Scan for the cell matching the given text and deliver its (x, y) coordinate at center. 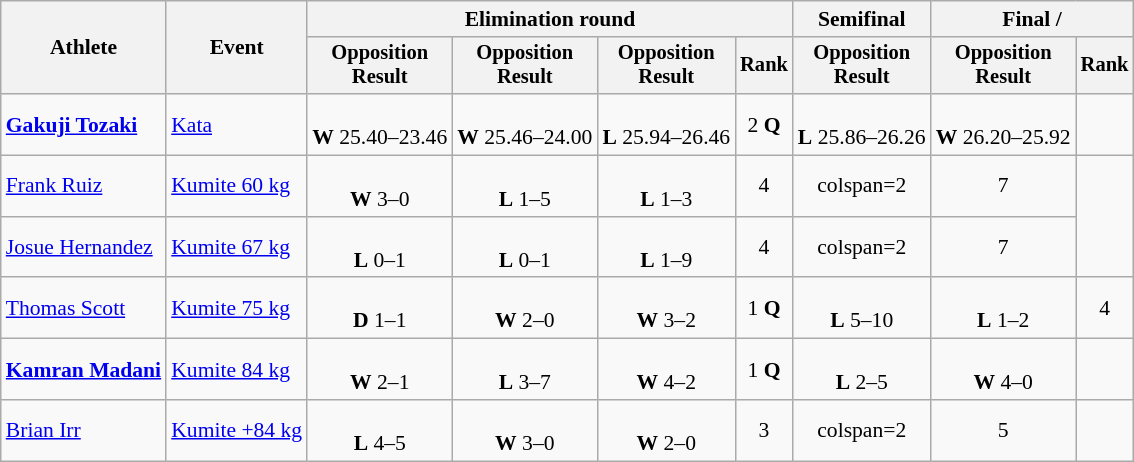
Josue Hernandez (84, 248)
W 4–0 (1004, 370)
Frank Ruiz (84, 186)
L 1–9 (666, 248)
Elimination round (550, 19)
W 25.46–24.00 (524, 124)
W 25.40–23.46 (380, 124)
2 Q (764, 124)
Kumite 84 kg (236, 370)
L 25.94–26.46 (666, 124)
L 1–2 (1004, 308)
Brian Irr (84, 430)
L 5–10 (862, 308)
W 26.20–25.92 (1004, 124)
L 1–5 (524, 186)
L 4–5 (380, 430)
5 (1004, 430)
Semifinal (862, 19)
L 1–3 (666, 186)
Gakuji Tozaki (84, 124)
Kamran Madani (84, 370)
Kumite 60 kg (236, 186)
L 2–5 (862, 370)
Event (236, 48)
Kumite 67 kg (236, 248)
Athlete (84, 48)
Thomas Scott (84, 308)
Kumite 75 kg (236, 308)
Kumite +84 kg (236, 430)
W 3–2 (666, 308)
L 3–7 (524, 370)
L 25.86–26.26 (862, 124)
3 (764, 430)
D 1–1 (380, 308)
W 2–1 (380, 370)
Final / (1032, 19)
Kata (236, 124)
W 4–2 (666, 370)
